For the text-containing cell, return its midpoint in (X, Y) coordinate format. 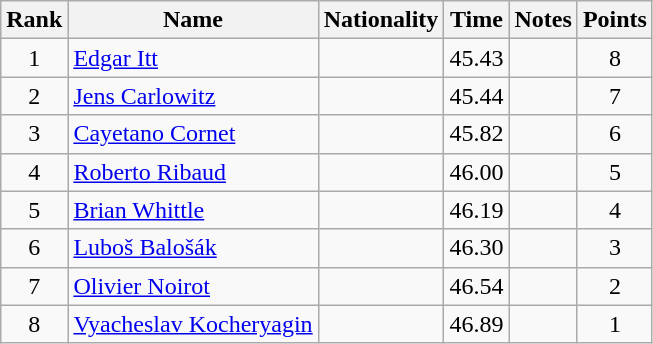
Points (614, 20)
Nationality (381, 20)
Rank (34, 20)
46.19 (476, 210)
46.00 (476, 172)
46.30 (476, 248)
Time (476, 20)
Name (193, 20)
46.89 (476, 324)
Cayetano Cornet (193, 134)
Brian Whittle (193, 210)
Olivier Noirot (193, 286)
45.82 (476, 134)
45.44 (476, 96)
46.54 (476, 286)
Luboš Balošák (193, 248)
45.43 (476, 58)
Jens Carlowitz (193, 96)
Notes (543, 20)
Roberto Ribaud (193, 172)
Vyacheslav Kocheryagin (193, 324)
Edgar Itt (193, 58)
